Detect which cell encompasses the target text, then output its (X, Y) center coordinate. 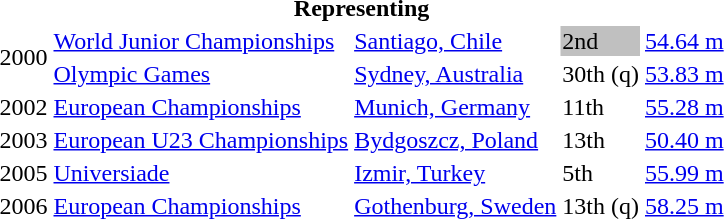
13th (601, 140)
European U23 Championships (201, 140)
Olympic Games (201, 74)
Munich, Germany (456, 107)
11th (601, 107)
30th (q) (601, 74)
European Championships (201, 107)
Universiade (201, 173)
Santiago, Chile (456, 41)
Sydney, Australia (456, 74)
5th (601, 173)
2nd (601, 41)
Izmir, Turkey (456, 173)
Bydgoszcz, Poland (456, 140)
World Junior Championships (201, 41)
